Return (X, Y) of the center of cell containing provided text 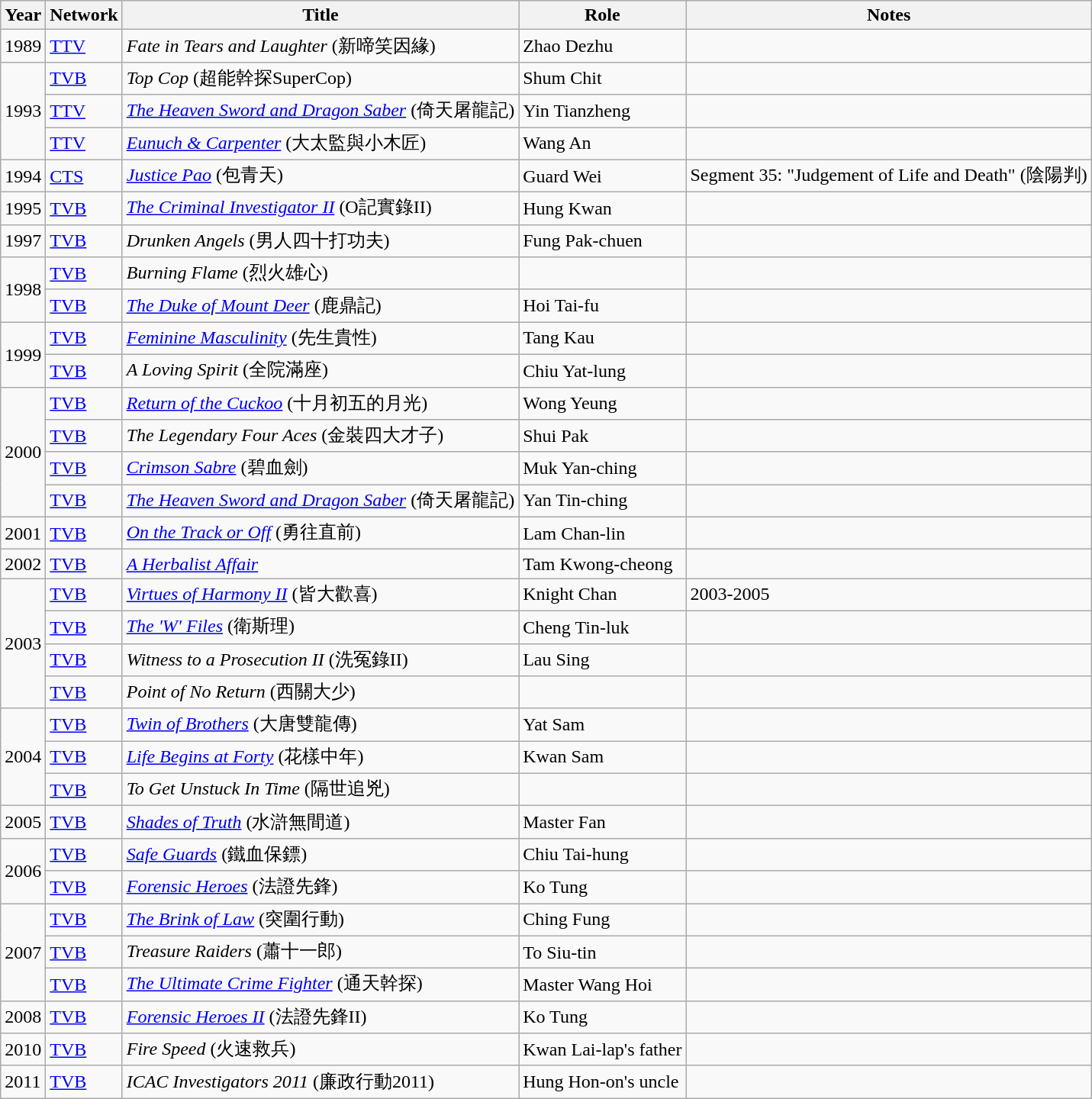
Year (23, 15)
2006 (23, 870)
Chiu Tai-hung (603, 855)
Tam Kwong-cheong (603, 564)
The Brink of Law (突圍行動) (321, 920)
2005 (23, 823)
The Criminal Investigator II (O記實錄II) (321, 209)
2003 (23, 643)
1999 (23, 354)
Knight Chan (603, 595)
ICAC Investigators 2011 (廉政行動2011) (321, 1082)
Shui Pak (603, 437)
2001 (23, 533)
2003-2005 (888, 595)
Title (321, 15)
Yin Tianzheng (603, 111)
1989 (23, 46)
Kwan Lai-lap's father (603, 1050)
Network (84, 15)
Twin of Brothers (大唐雙龍傳) (321, 725)
Life Begins at Forty (花樣中年) (321, 757)
The 'W' Files (衛斯理) (321, 627)
A Loving Spirit (全院滿座) (321, 371)
Yan Tin-ching (603, 501)
CTS (84, 176)
Guard Wei (603, 176)
Chiu Yat-lung (603, 371)
Master Fan (603, 823)
Crimson Sabre (碧血劍) (321, 469)
2011 (23, 1082)
Feminine Masculinity (先生貴性) (321, 339)
On the Track or Off (勇往直前) (321, 533)
Justice Pao (包青天) (321, 176)
Cheng Tin-luk (603, 627)
The Legendary Four Aces (金裝四大才子) (321, 437)
Fung Pak-chuen (603, 241)
2004 (23, 757)
The Ultimate Crime Fighter (通天幹探) (321, 985)
Muk Yan-ching (603, 469)
Lau Sing (603, 659)
1998 (23, 290)
Point of No Return (西關大少) (321, 693)
Wong Yeung (603, 403)
Drunken Angels (男人四十打功夫) (321, 241)
Forensic Heroes (法證先鋒) (321, 887)
Tang Kau (603, 339)
Virtues of Harmony II (皆大歡喜) (321, 595)
Hung Hon-on's uncle (603, 1082)
Hung Kwan (603, 209)
Treasure Raiders (蕭十一郎) (321, 952)
2007 (23, 952)
1994 (23, 176)
Witness to a Prosecution II (洗冤錄II) (321, 659)
2008 (23, 1017)
Wang An (603, 143)
Burning Flame (烈火雄心) (321, 273)
Fire Speed (火速救兵) (321, 1050)
The Duke of Mount Deer (鹿鼎記) (321, 305)
Kwan Sam (603, 757)
Role (603, 15)
Safe Guards (鐵血保鏢) (321, 855)
2002 (23, 564)
Eunuch & Carpenter (大太監與小木匠) (321, 143)
To Get Unstuck In Time (隔世追兇) (321, 789)
Zhao Dezhu (603, 46)
Return of the Cuckoo (十月初五的月光) (321, 403)
Lam Chan-lin (603, 533)
2000 (23, 452)
Fate in Tears and Laughter (新啼笑因緣) (321, 46)
Master Wang Hoi (603, 985)
Yat Sam (603, 725)
Notes (888, 15)
A Herbalist Affair (321, 564)
Top Cop (超能幹探SuperCop) (321, 78)
Ching Fung (603, 920)
Segment 35: "Judgement of Life and Death" (陰陽判) (888, 176)
1995 (23, 209)
Shum Chit (603, 78)
Forensic Heroes II (法證先鋒II) (321, 1017)
Hoi Tai-fu (603, 305)
1997 (23, 241)
Shades of Truth (水滸無間道) (321, 823)
2010 (23, 1050)
To Siu-tin (603, 952)
1993 (23, 111)
